Find where the given text appears and provide that cell's center as [x, y] coordinate. 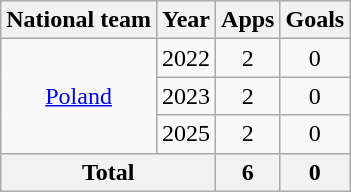
Year [186, 20]
2023 [186, 96]
6 [248, 172]
Poland [79, 96]
2022 [186, 58]
Apps [248, 20]
Total [108, 172]
Goals [315, 20]
National team [79, 20]
2025 [186, 134]
